Pinpoint the cell where the given text exists, returning its (x, y) midpoint coordinate. 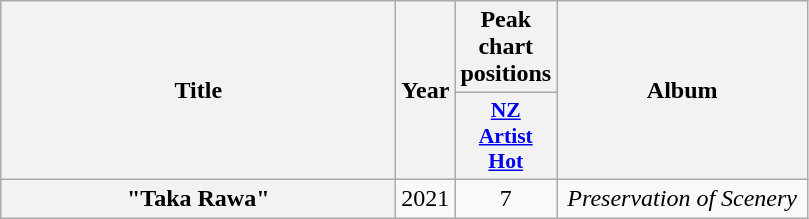
Title (198, 90)
Album (682, 90)
"Taka Rawa" (198, 198)
NZArtistHot (506, 136)
7 (506, 198)
Preservation of Scenery (682, 198)
Peak chart positions (506, 47)
Year (426, 90)
2021 (426, 198)
